Locate the cell with the specified text and output its (X, Y) center coordinate. 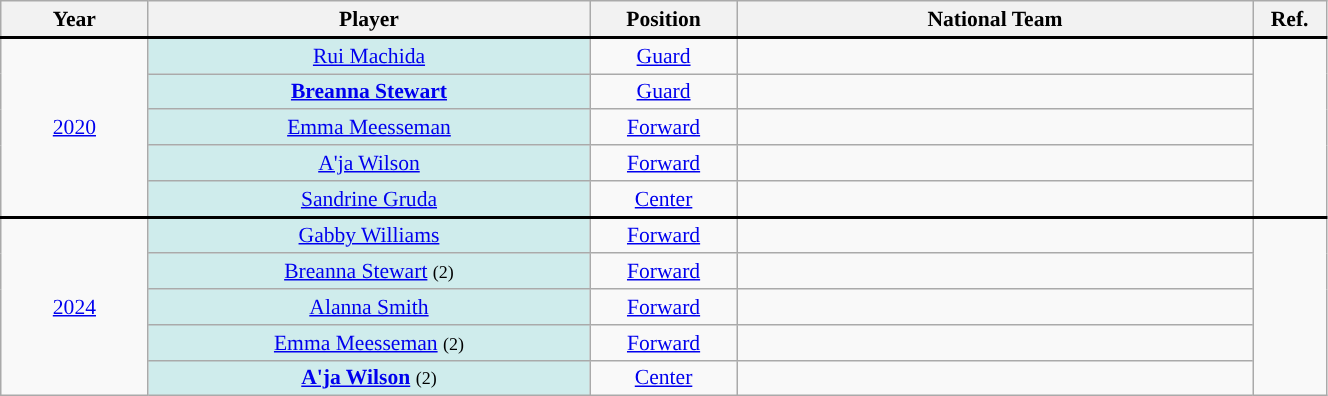
A'ja Wilson (2) (369, 378)
Year (74, 19)
Sandrine Gruda (369, 199)
Emma Meesseman (369, 128)
Alanna Smith (369, 307)
2020 (74, 128)
A'ja Wilson (369, 163)
Rui Machida (369, 56)
Breanna Stewart (369, 92)
Player (369, 19)
Position (664, 19)
Emma Meesseman (2) (369, 343)
Gabby Williams (369, 235)
2024 (74, 306)
Ref. (1290, 19)
Breanna Stewart (2) (369, 272)
National Team (995, 19)
